Detect which cell encompasses the target text, then output its (X, Y) center coordinate. 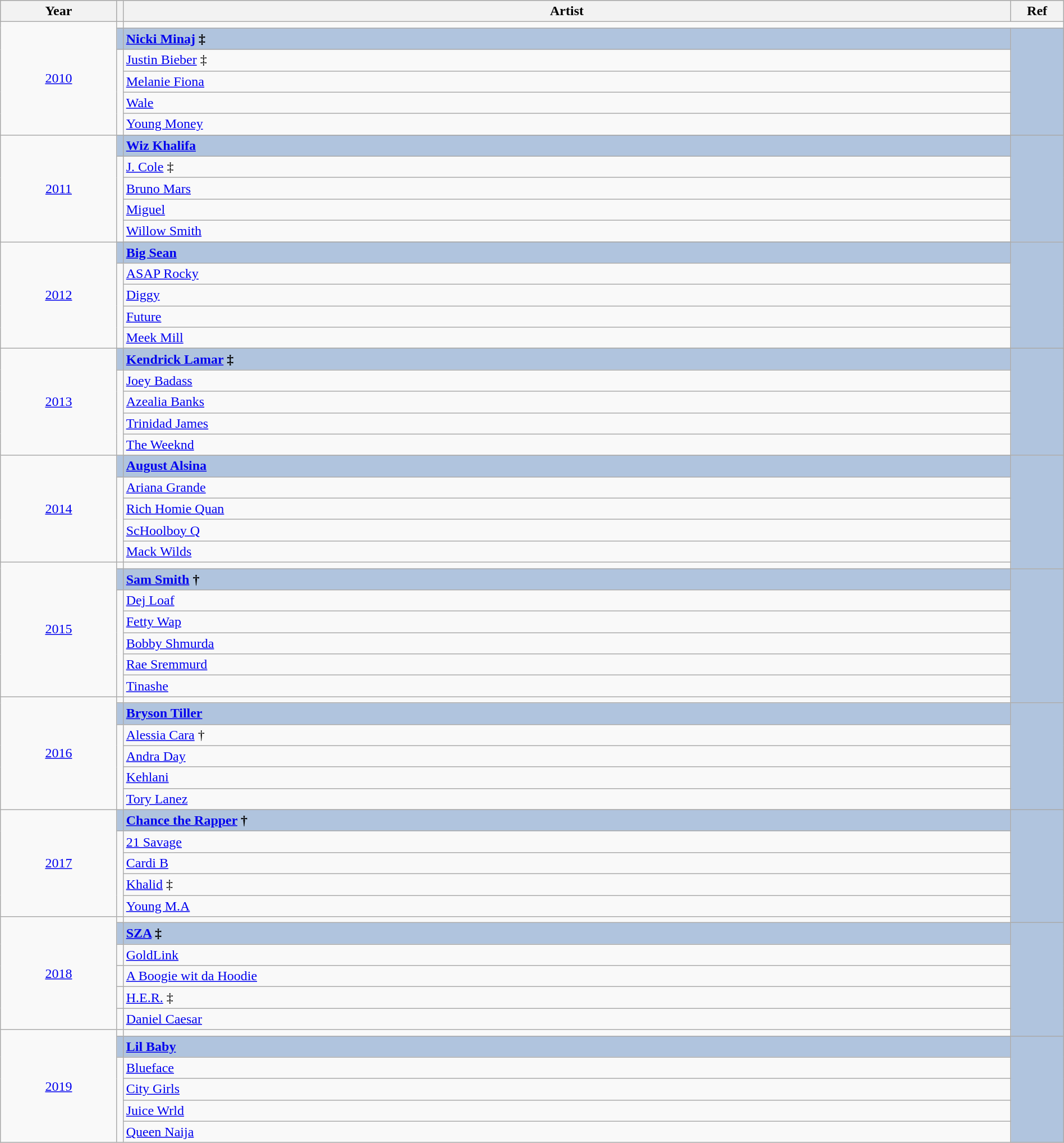
City Girls (567, 1089)
Dej Loaf (567, 601)
Tinashe (567, 686)
Kehlani (567, 778)
Tory Lanez (567, 799)
Nicki Minaj ‡ (567, 39)
Khalid ‡ (567, 884)
2011 (58, 188)
Fetty Wap (567, 622)
Lil Baby (567, 1046)
Daniel Caesar (567, 1019)
Mack Wilds (567, 551)
Wiz Khalifa (567, 145)
2012 (58, 295)
Young M.A (567, 906)
2016 (58, 753)
ASAP Rocky (567, 274)
Trinidad James (567, 423)
Diggy (567, 295)
Bobby Shmurda (567, 643)
Wale (567, 103)
Ariana Grande (567, 487)
Melanie Fiona (567, 81)
Year (58, 11)
Bryson Tiller (567, 714)
Queen Naija (567, 1132)
H.E.R. ‡ (567, 998)
Blueface (567, 1068)
A Boogie wit da Hoodie (567, 976)
ScHoolboy Q (567, 530)
2018 (58, 973)
Rich Homie Quan (567, 509)
Bruno Mars (567, 188)
2015 (58, 629)
2013 (58, 402)
Joey Badass (567, 381)
Chance the Rapper † (567, 820)
Meek Mill (567, 338)
Artist (567, 11)
Willow Smith (567, 231)
2019 (58, 1086)
Kendrick Lamar ‡ (567, 359)
Alessia Cara † (567, 735)
Young Money (567, 124)
2010 (58, 79)
Andra Day (567, 756)
21 Savage (567, 842)
2014 (58, 509)
Big Sean (567, 252)
J. Cole ‡ (567, 167)
Miguel (567, 209)
2017 (58, 863)
Justin Bieber ‡ (567, 60)
GoldLink (567, 955)
Future (567, 317)
Cardi B (567, 863)
Azealia Banks (567, 402)
The Weeknd (567, 445)
Rae Sremmurd (567, 665)
August Alsina (567, 466)
Sam Smith † (567, 579)
Juice Wrld (567, 1110)
SZA ‡ (567, 934)
Ref (1037, 11)
